Return the [X, Y] coordinate for the center point of the cell that contains the specified text.  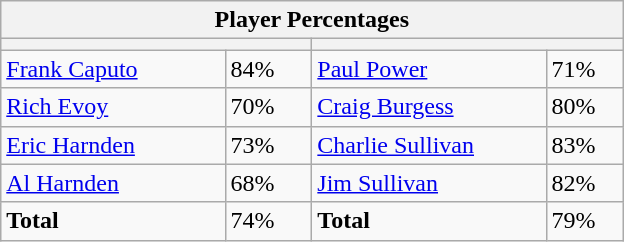
Frank Caputo [113, 69]
71% [584, 69]
80% [584, 107]
Jim Sullivan [429, 183]
Al Harnden [113, 183]
Rich Evoy [113, 107]
Craig Burgess [429, 107]
73% [268, 145]
74% [268, 221]
Paul Power [429, 69]
68% [268, 183]
84% [268, 69]
Player Percentages [312, 20]
82% [584, 183]
70% [268, 107]
83% [584, 145]
79% [584, 221]
Eric Harnden [113, 145]
Charlie Sullivan [429, 145]
